Return the [X, Y] coordinate for the center point of the cell that contains the specified text.  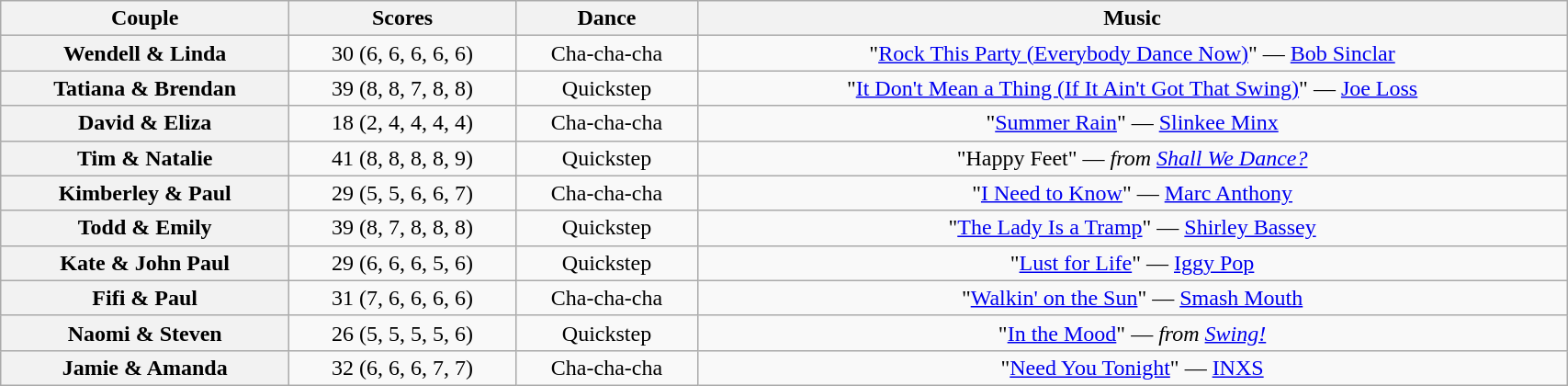
Kimberley & Paul [145, 193]
Todd & Emily [145, 228]
"I Need to Know" — Marc Anthony [1132, 193]
Naomi & Steven [145, 333]
Scores [402, 18]
29 (5, 5, 6, 6, 7) [402, 193]
"Lust for Life" — Iggy Pop [1132, 263]
Tim & Natalie [145, 158]
26 (5, 5, 5, 5, 6) [402, 333]
"Walkin' on the Sun" — Smash Mouth [1132, 298]
David & Eliza [145, 123]
"In the Mood" — from Swing! [1132, 333]
"Summer Rain" — Slinkee Minx [1132, 123]
"Happy Feet" — from Shall We Dance? [1132, 158]
Dance [607, 18]
"It Don't Mean a Thing (If It Ain't Got That Swing)" — Joe Loss [1132, 88]
32 (6, 6, 6, 7, 7) [402, 368]
18 (2, 4, 4, 4, 4) [402, 123]
Couple [145, 18]
"Need You Tonight" — INXS [1132, 368]
"Rock This Party (Everybody Dance Now)" — Bob Sinclar [1132, 53]
Music [1132, 18]
Tatiana & Brendan [145, 88]
Fifi & Paul [145, 298]
39 (8, 7, 8, 8, 8) [402, 228]
39 (8, 8, 7, 8, 8) [402, 88]
31 (7, 6, 6, 6, 6) [402, 298]
Jamie & Amanda [145, 368]
Wendell & Linda [145, 53]
29 (6, 6, 6, 5, 6) [402, 263]
30 (6, 6, 6, 6, 6) [402, 53]
"The Lady Is a Tramp" — Shirley Bassey [1132, 228]
Kate & John Paul [145, 263]
41 (8, 8, 8, 8, 9) [402, 158]
